Output the (x, y) coordinate of the center of the cell containing the given text.  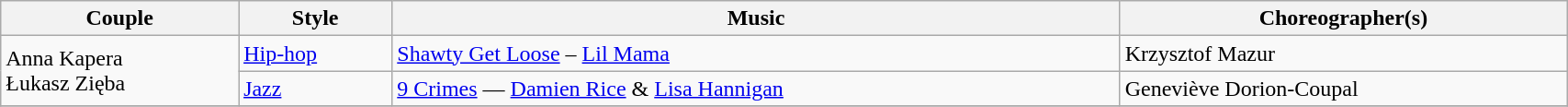
Geneviève Dorion-Coupal (1343, 89)
9 Crimes — Damien Rice & Lisa Hannigan (756, 89)
Jazz (316, 89)
Hip-hop (316, 53)
Style (316, 18)
Couple (119, 18)
Choreographer(s) (1343, 18)
Anna KaperaŁukasz Zięba (119, 71)
Shawty Get Loose – Lil Mama (756, 53)
Krzysztof Mazur (1343, 53)
Music (756, 18)
